Provide the (x, y) coordinate of the cell's center where the given text is located.  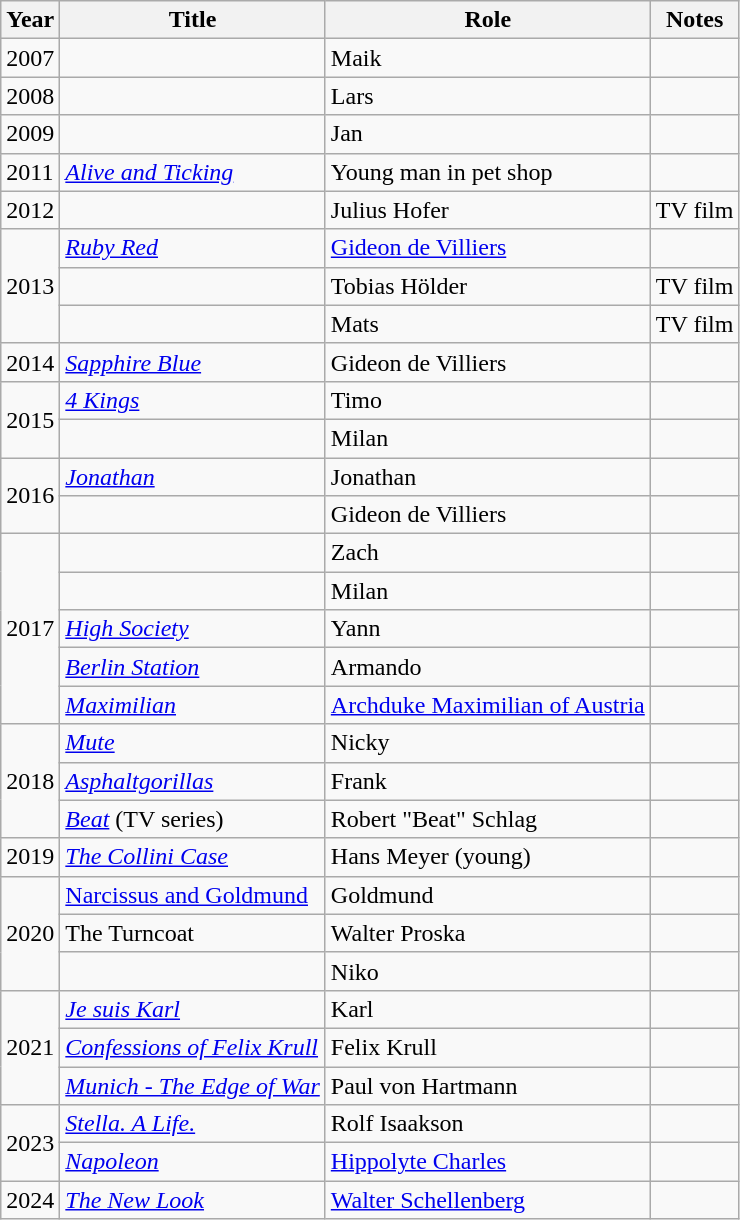
The Turncoat (192, 933)
Zach (488, 553)
Berlin Station (192, 667)
The New Look (192, 1200)
Tobias Hölder (488, 286)
Robert "Beat" Schlag (488, 819)
Narcissus and Goldmund (192, 895)
Napoleon (192, 1162)
Maik (488, 58)
2013 (30, 286)
Paul von Hartmann (488, 1085)
2021 (30, 1047)
Hippolyte Charles (488, 1162)
4 Kings (192, 400)
Armando (488, 667)
Walter Proska (488, 933)
Young man in pet shop (488, 172)
Rolf Isaakson (488, 1124)
Archduke Maximilian of Austria (488, 705)
Goldmund (488, 895)
Asphaltgorillas (192, 781)
Yann (488, 629)
2012 (30, 210)
2018 (30, 781)
Felix Krull (488, 1047)
Ruby Red (192, 248)
Walter Schellenberg (488, 1200)
Julius Hofer (488, 210)
Je suis Karl (192, 1009)
Maximilian (192, 705)
High Society (192, 629)
2024 (30, 1200)
Jan (488, 134)
2017 (30, 629)
Munich - The Edge of War (192, 1085)
2016 (30, 496)
Lars (488, 96)
Mats (488, 324)
2020 (30, 933)
2015 (30, 419)
Sapphire Blue (192, 362)
Niko (488, 971)
Hans Meyer (young) (488, 857)
The Collini Case (192, 857)
Alive and Ticking (192, 172)
Beat (TV series) (192, 819)
Title (192, 20)
Timo (488, 400)
Year (30, 20)
2009 (30, 134)
Karl (488, 1009)
2023 (30, 1143)
Nicky (488, 743)
2014 (30, 362)
Role (488, 20)
Confessions of Felix Krull (192, 1047)
2007 (30, 58)
Stella. A Life. (192, 1124)
Frank (488, 781)
2008 (30, 96)
2019 (30, 857)
Mute (192, 743)
2011 (30, 172)
Notes (694, 20)
